Return the [X, Y] coordinate for the center point of the cell that contains the specified text.  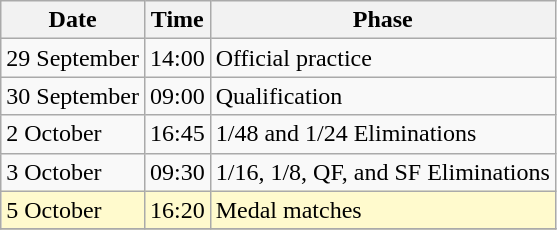
3 October [73, 172]
Medal matches [382, 210]
Time [177, 20]
30 September [73, 96]
Official practice [382, 58]
14:00 [177, 58]
09:30 [177, 172]
Qualification [382, 96]
1/16, 1/8, QF, and SF Eliminations [382, 172]
16:20 [177, 210]
1/48 and 1/24 Eliminations [382, 134]
Date [73, 20]
29 September [73, 58]
2 October [73, 134]
16:45 [177, 134]
Phase [382, 20]
5 October [73, 210]
09:00 [177, 96]
